Determine the [x, y] coordinate at the center of the cell enclosing the given text.  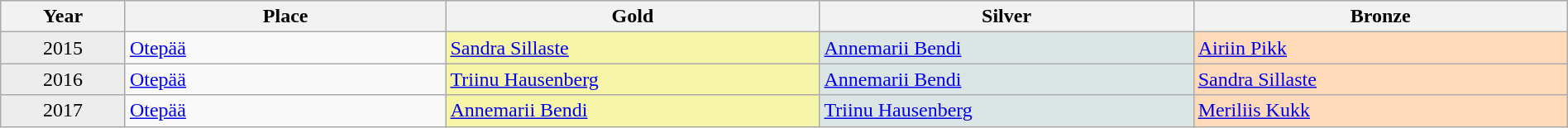
Bronze [1380, 17]
Meriliis Kukk [1380, 111]
Place [284, 17]
Gold [633, 17]
2017 [63, 111]
Silver [1006, 17]
2015 [63, 48]
2016 [63, 79]
Airiin Pikk [1380, 48]
Year [63, 17]
